Detect which cell encompasses the target text, then output its (X, Y) center coordinate. 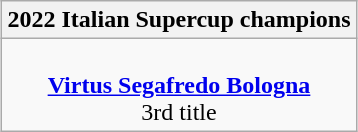
2022 Italian Supercup champions (179, 20)
Virtus Segafredo Bologna 3rd title (179, 85)
